Scan for the cell matching the given text and deliver its (x, y) coordinate at center. 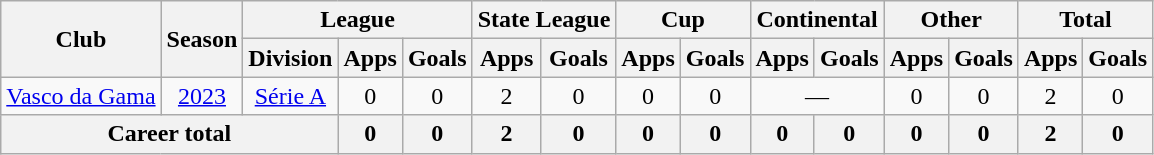
Continental (817, 20)
Season (202, 39)
League (358, 20)
Cup (683, 20)
Série A (290, 96)
Career total (170, 134)
Division (290, 58)
State League (544, 20)
Total (1085, 20)
Club (81, 39)
Other (951, 20)
— (817, 96)
Vasco da Gama (81, 96)
2023 (202, 96)
